For the text-containing cell, return its midpoint in [X, Y] coordinate format. 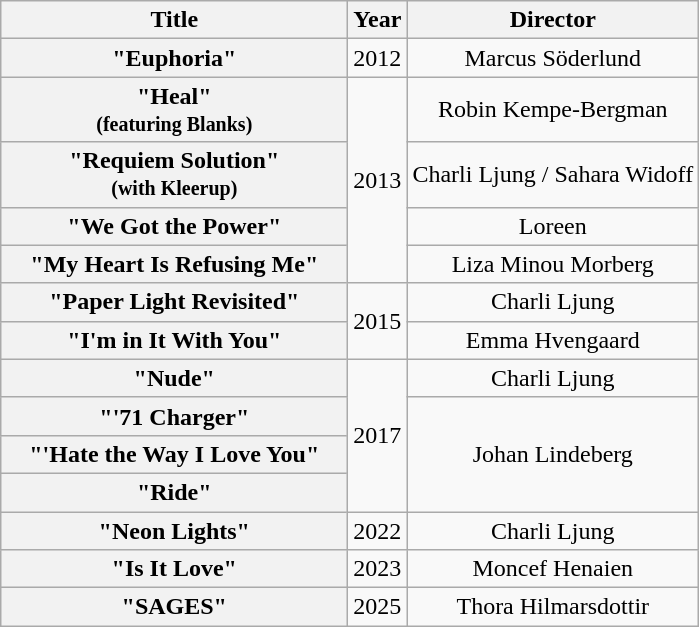
"Heal"(featuring Blanks) [174, 110]
"We Got the Power" [174, 226]
2013 [378, 180]
2017 [378, 435]
"Neon Lights" [174, 531]
2022 [378, 531]
Marcus Söderlund [553, 58]
"Euphoria" [174, 58]
"Ride" [174, 492]
Liza Minou Morberg [553, 264]
Emma Hvengaard [553, 340]
Moncef Henaien [553, 569]
Johan Lindeberg [553, 454]
"SAGES" [174, 607]
"'71 Charger" [174, 416]
"Paper Light Revisited" [174, 302]
2015 [378, 321]
Robin Kempe-Bergman [553, 110]
Thora Hilmarsdottir [553, 607]
Charli Ljung / Sahara Widoff [553, 174]
Loreen [553, 226]
"My Heart Is Refusing Me" [174, 264]
"'Hate the Way I Love You" [174, 454]
Year [378, 20]
2023 [378, 569]
2025 [378, 607]
"I'm in It With You" [174, 340]
"Nude" [174, 378]
"Is It Love" [174, 569]
Title [174, 20]
"Requiem Solution"(with Kleerup) [174, 174]
Director [553, 20]
2012 [378, 58]
